Output the (X, Y) coordinate of the center of the cell containing the given text.  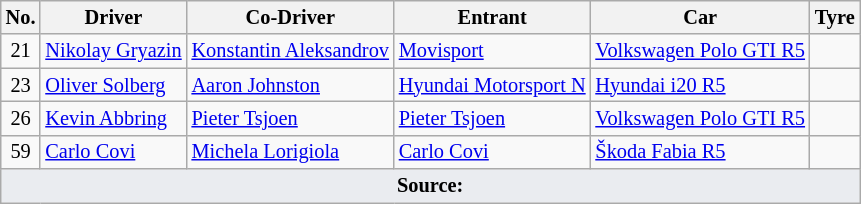
Aaron Johnston (290, 85)
Hyundai Motorsport N (492, 85)
Kevin Abbring (113, 118)
Car (700, 17)
Entrant (492, 17)
26 (21, 118)
Driver (113, 17)
Michela Lorigiola (290, 152)
Tyre (835, 17)
Hyundai i20 R5 (700, 85)
23 (21, 85)
No. (21, 17)
Source: (430, 186)
21 (21, 51)
Škoda Fabia R5 (700, 152)
Konstantin Aleksandrov (290, 51)
Nikolay Gryazin (113, 51)
Co-Driver (290, 17)
Movisport (492, 51)
59 (21, 152)
Oliver Solberg (113, 85)
